Determine the (X, Y) coordinate at the center of the cell enclosing the given text.  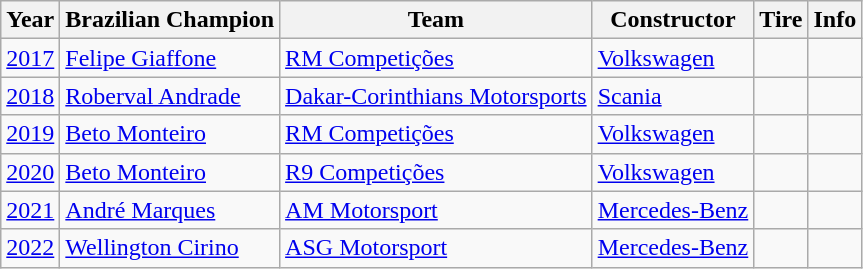
Tire (781, 20)
2019 (30, 134)
Team (436, 20)
ASG Motorsport (436, 248)
Scania (673, 96)
2022 (30, 248)
Constructor (673, 20)
2020 (30, 172)
Wellington Cirino (170, 248)
Info (835, 20)
AM Motorsport (436, 210)
Dakar-Corinthians Motorsports (436, 96)
André Marques (170, 210)
R9 Competições (436, 172)
2017 (30, 58)
Felipe Giaffone (170, 58)
Brazilian Champion (170, 20)
Year (30, 20)
2021 (30, 210)
Roberval Andrade (170, 96)
2018 (30, 96)
